Find where the given text appears and provide that cell's center as (x, y) coordinate. 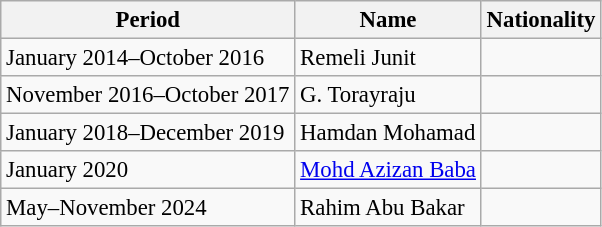
January 2018–December 2019 (148, 133)
Rahim Abu Bakar (388, 208)
Period (148, 20)
January 2014–October 2016 (148, 58)
Name (388, 20)
May–November 2024 (148, 208)
November 2016–October 2017 (148, 95)
Remeli Junit (388, 58)
Hamdan Mohamad (388, 133)
January 2020 (148, 170)
Nationality (540, 20)
Mohd Azizan Baba (388, 170)
G. Torayraju (388, 95)
